Pinpoint the cell where the given text exists, returning its (X, Y) midpoint coordinate. 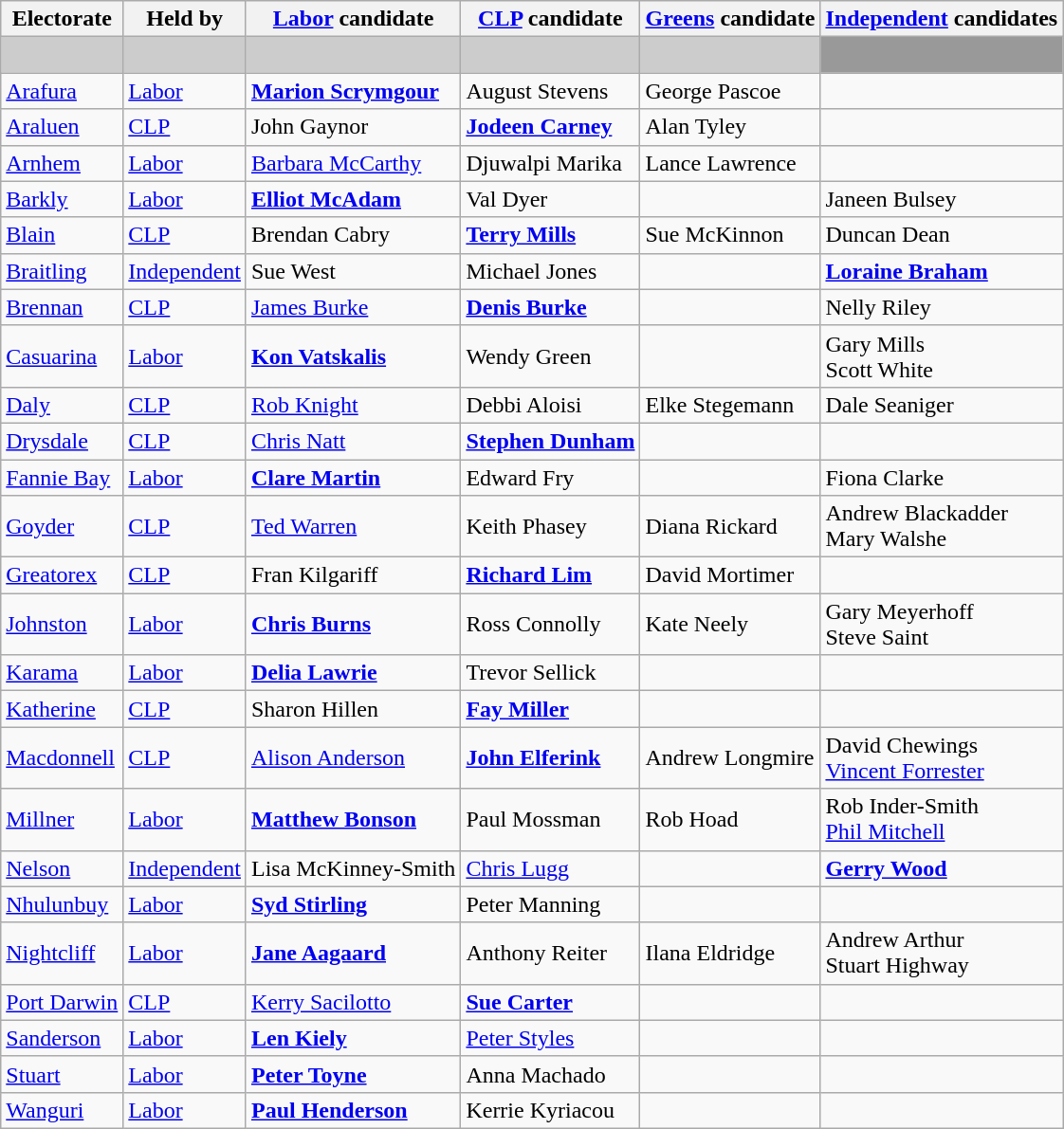
Gerry Wood (942, 868)
Loraine Braham (942, 271)
Kate Neely (730, 624)
Matthew Bonson (353, 819)
Kerry Sacilotto (353, 1002)
Ted Warren (353, 527)
Nelly Riley (942, 307)
Kon Vatskalis (353, 356)
Fannie Bay (63, 477)
George Pascoe (730, 91)
Chris Burns (353, 624)
Stuart (63, 1074)
Electorate (63, 19)
Elliot McAdam (353, 199)
Gary MillsScott White (942, 356)
Barkly (63, 199)
Clare Martin (353, 477)
Paul Henderson (353, 1110)
Fiona Clarke (942, 477)
Brennan (63, 307)
Diana Rickard (730, 527)
Elke Stegemann (730, 405)
James Burke (353, 307)
Wanguri (63, 1110)
Daly (63, 405)
John Gaynor (353, 127)
Denis Burke (550, 307)
John Elferink (550, 758)
Duncan Dean (942, 235)
Rob Knight (353, 405)
Anna Machado (550, 1074)
Brendan Cabry (353, 235)
Independent candidates (942, 19)
CLP candidate (550, 19)
Johnston (63, 624)
Delia Lawrie (353, 673)
Peter Toyne (353, 1074)
Karama (63, 673)
Terry Mills (550, 235)
Wendy Green (550, 356)
Arnhem (63, 163)
Alan Tyley (730, 127)
Gary MeyerhoffSteve Saint (942, 624)
Sue McKinnon (730, 235)
Goyder (63, 527)
Chris Lugg (550, 868)
Arafura (63, 91)
Sanderson (63, 1038)
Araluen (63, 127)
Debbi Aloisi (550, 405)
Sue West (353, 271)
Nightcliff (63, 954)
Len Kiely (353, 1038)
Nhulunbuy (63, 904)
Barbara McCarthy (353, 163)
Held by (185, 19)
Chris Natt (353, 441)
Millner (63, 819)
Greatorex (63, 575)
Syd Stirling (353, 904)
Paul Mossman (550, 819)
Marion Scrymgour (353, 91)
Ross Connolly (550, 624)
Labor candidate (353, 19)
Alison Anderson (353, 758)
Macdonnell (63, 758)
Michael Jones (550, 271)
Edward Fry (550, 477)
Blain (63, 235)
Richard Lim (550, 575)
Fran Kilgariff (353, 575)
August Stevens (550, 91)
Djuwalpi Marika (550, 163)
Keith Phasey (550, 527)
Greens candidate (730, 19)
Ilana Eldridge (730, 954)
Rob Inder-SmithPhil Mitchell (942, 819)
Peter Styles (550, 1038)
Anthony Reiter (550, 954)
Rob Hoad (730, 819)
Casuarina (63, 356)
Port Darwin (63, 1002)
Sue Carter (550, 1002)
Lisa McKinney-Smith (353, 868)
Sharon Hillen (353, 709)
David ChewingsVincent Forrester (942, 758)
Stephen Dunham (550, 441)
Kerrie Kyriacou (550, 1110)
Dale Seaniger (942, 405)
David Mortimer (730, 575)
Val Dyer (550, 199)
Lance Lawrence (730, 163)
Nelson (63, 868)
Jane Aagaard (353, 954)
Andrew BlackadderMary Walshe (942, 527)
Jodeen Carney (550, 127)
Andrew Longmire (730, 758)
Andrew ArthurStuart Highway (942, 954)
Braitling (63, 271)
Katherine (63, 709)
Peter Manning (550, 904)
Drysdale (63, 441)
Trevor Sellick (550, 673)
Fay Miller (550, 709)
Janeen Bulsey (942, 199)
